Search for the cell housing the specified text and yield its [X, Y] center coordinate. 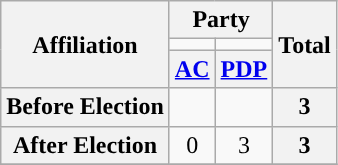
0 [192, 145]
Before Election [86, 107]
Affiliation [86, 44]
After Election [86, 145]
Party [220, 20]
PDP [244, 69]
Total [305, 44]
AC [192, 69]
